Capture the cell that displays the provided text and extract its [x, y] central coordinate. 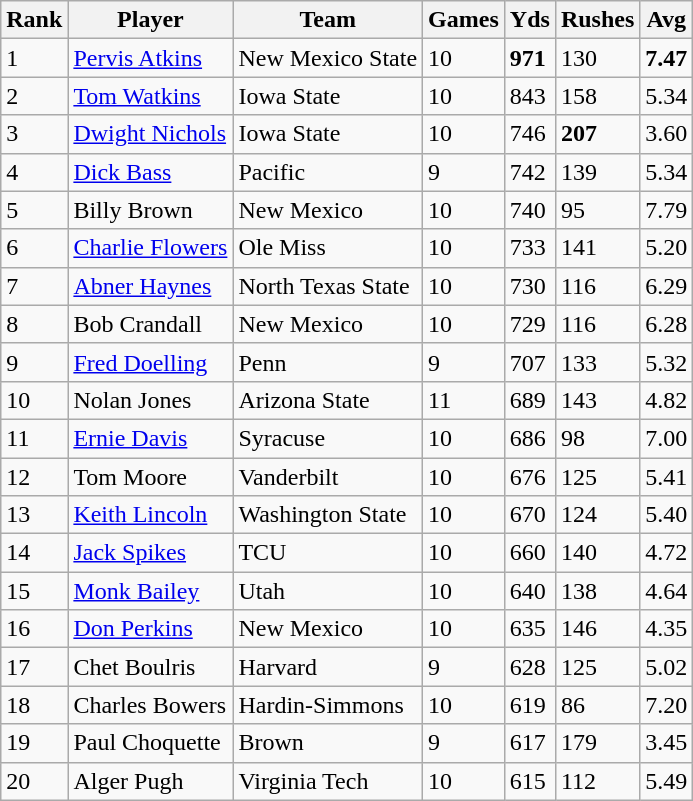
138 [597, 591]
TCU [328, 553]
140 [597, 553]
742 [530, 172]
18 [34, 705]
Alger Pugh [150, 781]
617 [530, 743]
98 [597, 438]
Nolan Jones [150, 400]
628 [530, 667]
686 [530, 438]
Monk Bailey [150, 591]
Penn [328, 362]
2 [34, 96]
Arizona State [328, 400]
12 [34, 477]
130 [597, 58]
14 [34, 553]
Charles Bowers [150, 705]
Bob Crandall [150, 324]
Vanderbilt [328, 477]
Keith Lincoln [150, 515]
7 [34, 286]
17 [34, 667]
6.28 [666, 324]
3.60 [666, 134]
3 [34, 134]
8 [34, 324]
124 [597, 515]
20 [34, 781]
971 [530, 58]
5.32 [666, 362]
6.29 [666, 286]
7.20 [666, 705]
139 [597, 172]
Tom Moore [150, 477]
5.40 [666, 515]
4.64 [666, 591]
Hardin-Simmons [328, 705]
146 [597, 629]
Abner Haynes [150, 286]
133 [597, 362]
179 [597, 743]
640 [530, 591]
Dick Bass [150, 172]
7.79 [666, 210]
740 [530, 210]
112 [597, 781]
619 [530, 705]
729 [530, 324]
5.41 [666, 477]
7.00 [666, 438]
707 [530, 362]
15 [34, 591]
16 [34, 629]
4 [34, 172]
689 [530, 400]
13 [34, 515]
Rank [34, 20]
Virginia Tech [328, 781]
1 [34, 58]
Ole Miss [328, 248]
Avg [666, 20]
New Mexico State [328, 58]
3.45 [666, 743]
843 [530, 96]
730 [530, 286]
Dwight Nichols [150, 134]
615 [530, 781]
733 [530, 248]
Paul Choquette [150, 743]
Pacific [328, 172]
141 [597, 248]
207 [597, 134]
95 [597, 210]
Ernie Davis [150, 438]
635 [530, 629]
Chet Boulris [150, 667]
6 [34, 248]
Brown [328, 743]
660 [530, 553]
19 [34, 743]
4.72 [666, 553]
86 [597, 705]
5.20 [666, 248]
Fred Doelling [150, 362]
Yds [530, 20]
Charlie Flowers [150, 248]
Team [328, 20]
676 [530, 477]
Jack Spikes [150, 553]
Washington State [328, 515]
Rushes [597, 20]
North Texas State [328, 286]
746 [530, 134]
Player [150, 20]
Billy Brown [150, 210]
143 [597, 400]
4.82 [666, 400]
4.35 [666, 629]
7.47 [666, 58]
5.02 [666, 667]
Harvard [328, 667]
Don Perkins [150, 629]
Syracuse [328, 438]
5.49 [666, 781]
Tom Watkins [150, 96]
Utah [328, 591]
Pervis Atkins [150, 58]
Games [464, 20]
5 [34, 210]
158 [597, 96]
670 [530, 515]
